From the cell containing the given text, extract its center point as (x, y) coordinate. 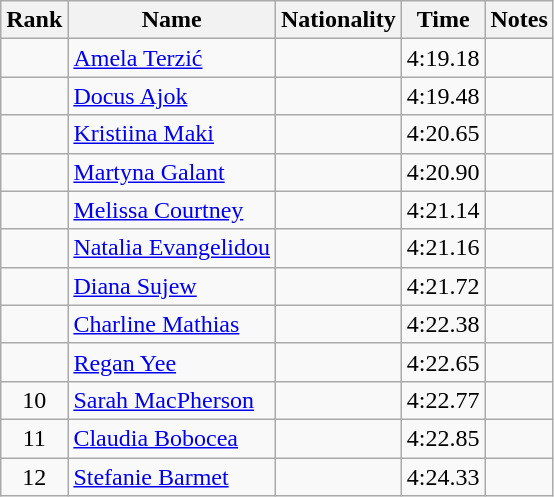
Nationality (339, 20)
4:22.38 (443, 324)
Time (443, 20)
Martyna Galant (172, 172)
4:20.65 (443, 134)
Kristiina Maki (172, 134)
Docus Ajok (172, 96)
Melissa Courtney (172, 210)
4:22.65 (443, 362)
4:21.72 (443, 286)
4:20.90 (443, 172)
Diana Sujew (172, 286)
4:22.85 (443, 438)
Regan Yee (172, 362)
Stefanie Barmet (172, 477)
Natalia Evangelidou (172, 248)
Sarah MacPherson (172, 400)
Rank (34, 20)
12 (34, 477)
Name (172, 20)
Amela Terzić (172, 58)
4:22.77 (443, 400)
Charline Mathias (172, 324)
4:24.33 (443, 477)
11 (34, 438)
Claudia Bobocea (172, 438)
10 (34, 400)
4:19.48 (443, 96)
4:21.16 (443, 248)
4:21.14 (443, 210)
Notes (519, 20)
4:19.18 (443, 58)
